Extract the (X, Y) coordinate from the center of the cell holding the provided text.  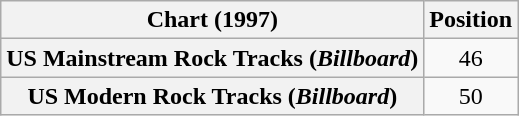
50 (471, 96)
46 (471, 58)
Chart (1997) (212, 20)
US Modern Rock Tracks (Billboard) (212, 96)
Position (471, 20)
US Mainstream Rock Tracks (Billboard) (212, 58)
